Capture the cell that displays the provided text and extract its [x, y] central coordinate. 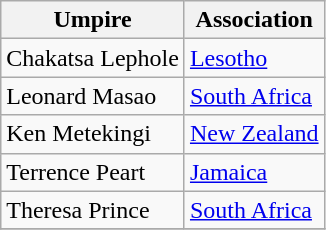
Theresa Prince [93, 210]
Jamaica [254, 172]
Leonard Masao [93, 96]
Umpire [93, 20]
Association [254, 20]
Chakatsa Lephole [93, 58]
Terrence Peart [93, 172]
Lesotho [254, 58]
Ken Metekingi [93, 134]
New Zealand [254, 134]
